Detect which cell encompasses the target text, then output its (x, y) center coordinate. 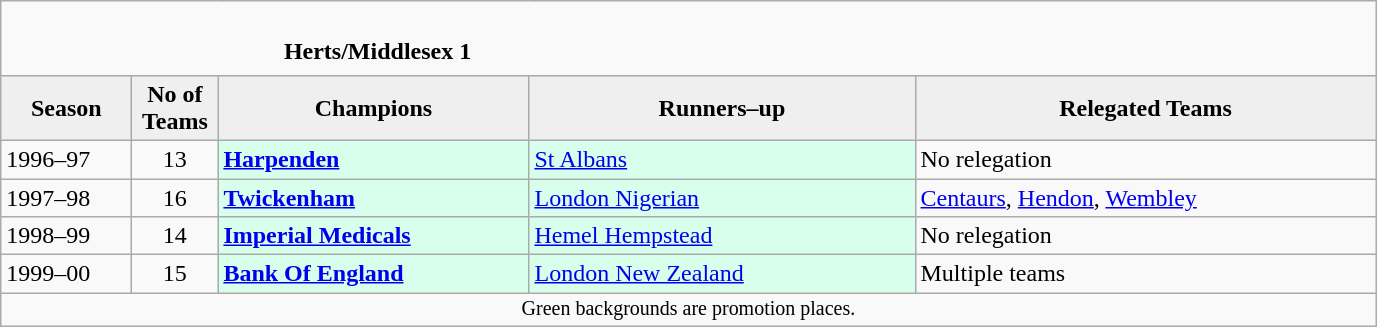
Champions (374, 108)
13 (175, 159)
Hemel Hempstead (722, 236)
London Nigerian (722, 197)
16 (175, 197)
14 (175, 236)
Imperial Medicals (374, 236)
1999–00 (66, 274)
1997–98 (66, 197)
15 (175, 274)
St Albans (722, 159)
Bank Of England (374, 274)
Green backgrounds are promotion places. (688, 310)
Harpenden (374, 159)
No of Teams (175, 108)
Runners–up (722, 108)
London New Zealand (722, 274)
Relegated Teams (1146, 108)
1998–99 (66, 236)
Centaurs, Hendon, Wembley (1146, 197)
1996–97 (66, 159)
Season (66, 108)
Multiple teams (1146, 274)
Twickenham (374, 197)
